Scan for the cell matching the given text and deliver its [X, Y] coordinate at center. 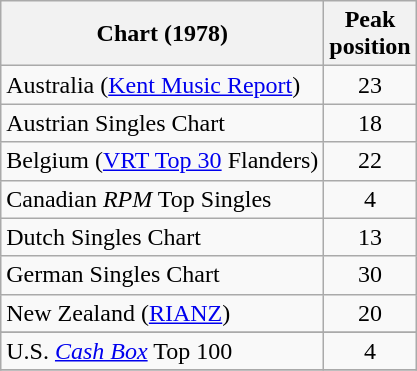
30 [370, 275]
Canadian RPM Top Singles [162, 199]
22 [370, 161]
German Singles Chart [162, 275]
Chart (1978) [162, 34]
Peakposition [370, 34]
18 [370, 123]
U.S. Cash Box Top 100 [162, 351]
Austrian Singles Chart [162, 123]
23 [370, 85]
20 [370, 313]
New Zealand (RIANZ) [162, 313]
Australia (Kent Music Report) [162, 85]
Dutch Singles Chart [162, 237]
13 [370, 237]
Belgium (VRT Top 30 Flanders) [162, 161]
